Return [x, y] of the center of cell containing provided text 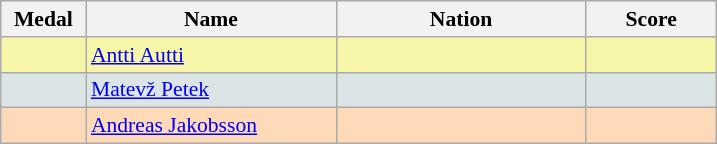
Name [211, 19]
Matevž Petek [211, 90]
Antti Autti [211, 55]
Score [651, 19]
Nation [461, 19]
Andreas Jakobsson [211, 126]
Medal [44, 19]
